Provide the [x, y] coordinate of the cell's center where the given text is located.  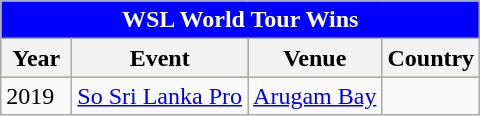
WSL World Tour Wins [240, 20]
2019 [36, 96]
Year [36, 58]
Venue [315, 58]
Arugam Bay [315, 96]
Event [160, 58]
So Sri Lanka Pro [160, 96]
Country [431, 58]
